For the text-containing cell, return its midpoint in [x, y] coordinate format. 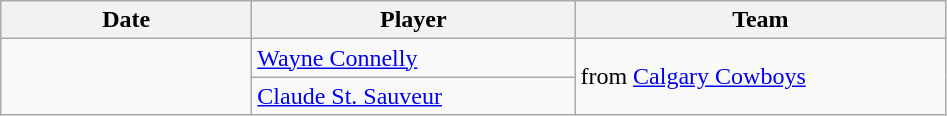
Team [760, 20]
from Calgary Cowboys [760, 77]
Wayne Connelly [414, 58]
Date [126, 20]
Claude St. Sauveur [414, 96]
Player [414, 20]
